Capture the cell that displays the provided text and extract its (X, Y) central coordinate. 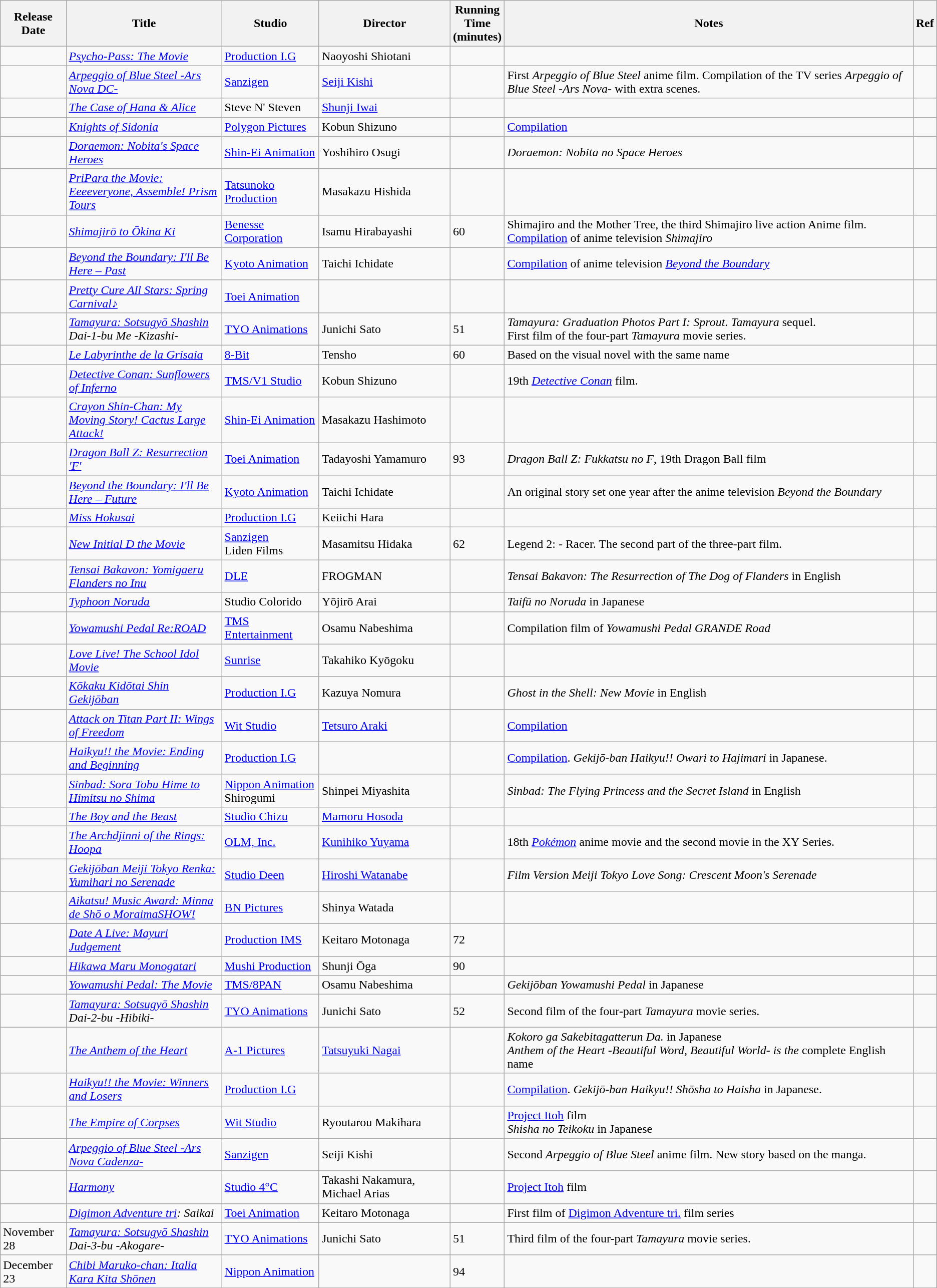
Kokoro ga Sakebitagatterun Da. in JapaneseAnthem of the Heart -Beautiful Word, Beautiful World- is the complete English name (709, 1050)
Shunji Iwai (384, 108)
Le Labyrinthe de la Grisaia (144, 355)
Tamayura: Sotsugyō Shashin Dai-3-bu -Akogare- (144, 1239)
An original story set one year after the anime television Beyond the Boundary (709, 492)
Crayon Shin-Chan: My Moving Story! Cactus Large Attack! (144, 420)
Tensai Bakavon: The Resurrection of The Dog of Flanders in English (709, 576)
The Case of Hana & Alice (144, 108)
Yoshihiro Osugi (384, 152)
Tamayura: Sotsugyō Shashin Dai-2-bu -Hibiki- (144, 1011)
Compilation film of Yowamushi Pedal GRANDE Road (709, 628)
Mamoru Hosoda (384, 816)
Ref (925, 24)
The Anthem of the Heart (144, 1050)
Beyond the Boundary: I'll Be Here – Future (144, 492)
Studio Colorido (270, 602)
Shimajiro and the Mother Tree, the third Shimajiro live action Anime film.Compilation of anime television Shimajiro (709, 231)
Masamitsu Hidaka (384, 544)
Mushi Production (270, 966)
FROGMAN (384, 576)
Tetsuro Araki (384, 725)
PriPara the Movie: Eeeeveryone, Assemble! Prism Tours (144, 192)
Sinbad: Sora Tobu Hime to Himitsu no Shima (144, 790)
Nippon Animation (270, 1271)
Shinya Watada (384, 907)
Keiichi Hara (384, 518)
November 28 (33, 1239)
Third film of the four-part Tamayura movie series. (709, 1239)
Legend 2: - Racer. The second part of the three-part film. (709, 544)
Detective Conan: Sunflowers of Inferno (144, 381)
Shinpei Miyashita (384, 790)
Project Itoh film (709, 1187)
Sunrise (270, 660)
Tensho (384, 355)
Kōkaku Kidōtai Shin Gekijōban (144, 693)
Studio (270, 24)
Director (384, 24)
Project Itoh filmShisha no Teikoku in Japanese (709, 1122)
Steve N' Steven (270, 108)
Compilation. Gekijō-ban Haikyu!! Shōsha to Haisha in Japanese. (709, 1090)
Miss Hokusai (144, 518)
Film Version Meiji Tokyo Love Song: Crescent Moon's Serenade (709, 874)
The Empire of Corpses (144, 1122)
Ghost in the Shell: New Movie in English (709, 693)
94 (477, 1271)
December 23 (33, 1271)
Arpeggio of Blue Steel -Ars Nova Cadenza- (144, 1155)
Studio Deen (270, 874)
Ryoutarou Makihara (384, 1122)
Haikyu!! the Movie: Ending and Beginning (144, 758)
93 (477, 460)
Studio 4°C (270, 1187)
Beyond the Boundary: I'll Be Here – Past (144, 263)
TMS Entertainment (270, 628)
90 (477, 966)
Shimajirō to Ōkina Ki (144, 231)
8-Bit (270, 355)
Masakazu Hishida (384, 192)
Kazuya Nomura (384, 693)
Dragon Ball Z: Resurrection 'F' (144, 460)
Love Live! The School Idol Movie (144, 660)
18th Pokémon anime movie and the second movie in the XY Series. (709, 842)
Date A Live: Mayuri Judgement (144, 940)
Shunji Ōga (384, 966)
The Boy and the Beast (144, 816)
Benesse Corporation (270, 231)
Tatsunoko Production (270, 192)
SanzigenLiden Films (270, 544)
Tensai Bakavon: Yomigaeru Flanders no Inu (144, 576)
Tamayura: Graduation Photos Part I: Sprout. Tamayura sequel.First film of the four-part Tamayura movie series. (709, 329)
Attack on Titan Part II: Wings of Freedom (144, 725)
Yowamushi Pedal Re:ROAD (144, 628)
Production IMS (270, 940)
First Arpeggio of Blue Steel anime film. Compilation of the TV series Arpeggio of Blue Steel -Ars Nova- with extra scenes. (709, 82)
Harmony (144, 1187)
Doraemon: Nobita no Space Heroes (709, 152)
Release Date (33, 24)
Knights of Sidonia (144, 127)
Nippon AnimationShirogumi (270, 790)
OLM, Inc. (270, 842)
Kunihiko Yuyama (384, 842)
Chibi Maruko-chan: Italia Kara Kita Shōnen (144, 1271)
Gekijōban Meiji Tokyo Renka: Yumihari no Serenade (144, 874)
Gekijōban Yowamushi Pedal in Japanese (709, 985)
Haikyu!! the Movie: Winners and Losers (144, 1090)
Tamayura: Sotsugyō Shashin Dai-1-bu Me -Kizashi- (144, 329)
The Archdjinni of the Rings: Hoopa (144, 842)
TMS/V1 Studio (270, 381)
Notes (709, 24)
Yōjirō Arai (384, 602)
72 (477, 940)
DLE (270, 576)
New Initial D the Movie (144, 544)
62 (477, 544)
Doraemon: Nobita's Space Heroes (144, 152)
Arpeggio of Blue Steel -Ars Nova DC- (144, 82)
Takahiko Kyōgoku (384, 660)
Compilation. Gekijō-ban Haikyu!! Owari to Hajimari in Japanese. (709, 758)
Tadayoshi Yamamuro (384, 460)
Hiroshi Watanabe (384, 874)
A-1 Pictures (270, 1050)
Pretty Cure All Stars: Spring Carnival♪ (144, 296)
52 (477, 1011)
Hikawa Maru Monogatari (144, 966)
Typhoon Noruda (144, 602)
Takashi Nakamura, Michael Arias (384, 1187)
First film of Digimon Adventure tri. film series (709, 1213)
Sinbad: The Flying Princess and the Secret Island in English (709, 790)
Digimon Adventure tri: Saikai (144, 1213)
Running Time (minutes) (477, 24)
Naoyoshi Shiotani (384, 56)
Second Arpeggio of Blue Steel anime film. New story based on the manga. (709, 1155)
Compilation of anime television Beyond the Boundary (709, 263)
Tatsuyuki Nagai (384, 1050)
Aikatsu! Music Award: Minna de Shō o MoraimaSHOW! (144, 907)
Masakazu Hashimoto (384, 420)
Polygon Pictures (270, 127)
Yowamushi Pedal: The Movie (144, 985)
Isamu Hirabayashi (384, 231)
Title (144, 24)
Taifū no Noruda in Japanese (709, 602)
BN Pictures (270, 907)
19th Detective Conan film. (709, 381)
TMS/8PAN (270, 985)
Studio Chizu (270, 816)
Dragon Ball Z: Fukkatsu no F, 19th Dragon Ball film (709, 460)
Second film of the four-part Tamayura movie series. (709, 1011)
Psycho-Pass: The Movie (144, 56)
Based on the visual novel with the same name (709, 355)
